Output the (x, y) coordinate of the center of the cell containing the given text.  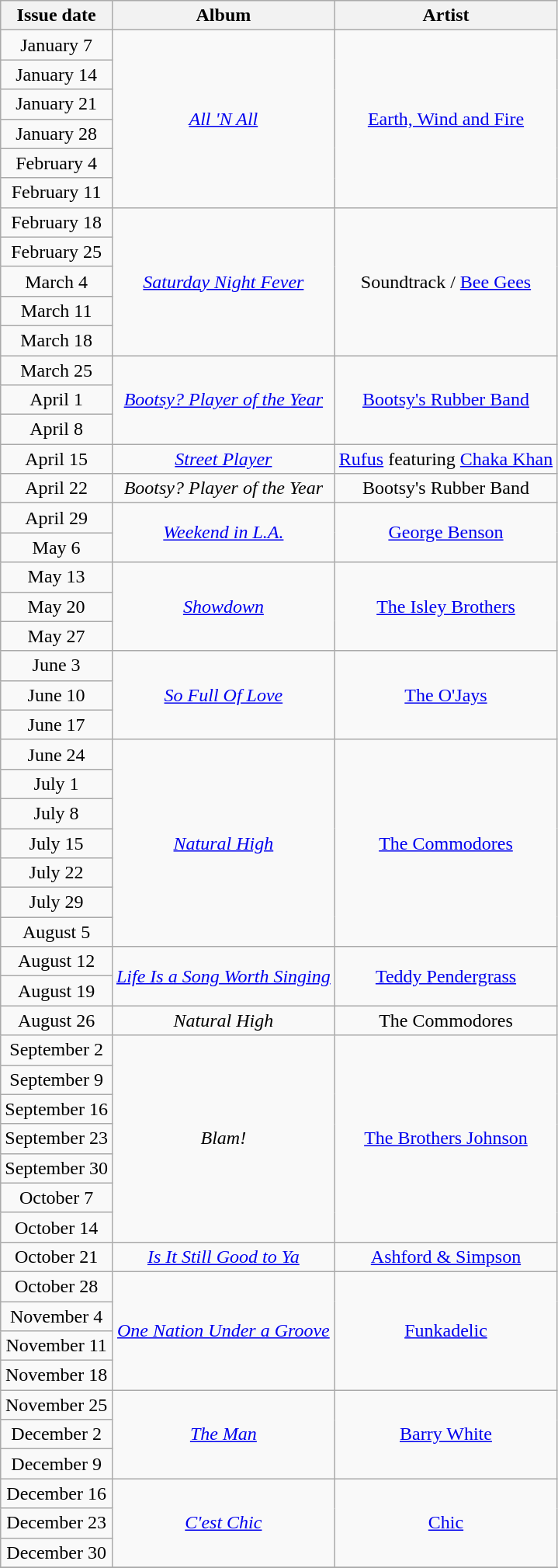
The Brothers Johnson (445, 1139)
Earth, Wind and Fire (445, 119)
The Isley Brothers (445, 607)
Rufus featuring Chaka Khan (445, 459)
September 2 (57, 1050)
October 21 (57, 1257)
December 9 (57, 1464)
Chic (445, 1523)
Life Is a Song Worth Singing (224, 976)
April 15 (57, 459)
December 23 (57, 1523)
Weekend in L.A. (224, 533)
June 10 (57, 695)
March 11 (57, 311)
Issue date (57, 16)
Barry White (445, 1434)
July 1 (57, 784)
March 25 (57, 370)
One Nation Under a Groove (224, 1330)
September 16 (57, 1109)
So Full Of Love (224, 695)
Ashford & Simpson (445, 1257)
The Man (224, 1434)
June 3 (57, 666)
January 21 (57, 104)
December 16 (57, 1493)
August 5 (57, 932)
June 24 (57, 754)
September 30 (57, 1168)
June 17 (57, 725)
May 6 (57, 548)
April 29 (57, 518)
Saturday Night Fever (224, 281)
January 7 (57, 45)
C'est Chic (224, 1523)
December 2 (57, 1434)
Album (224, 16)
February 25 (57, 252)
Street Player (224, 459)
August 19 (57, 991)
July 22 (57, 873)
September 9 (57, 1080)
May 13 (57, 577)
Artist (445, 16)
November 18 (57, 1375)
October 28 (57, 1286)
November 25 (57, 1405)
Blam! (224, 1139)
Funkadelic (445, 1330)
George Benson (445, 533)
October 7 (57, 1198)
April 1 (57, 400)
October 14 (57, 1227)
Teddy Pendergrass (445, 976)
The O'Jays (445, 695)
January 14 (57, 75)
March 18 (57, 340)
February 11 (57, 193)
July 15 (57, 843)
July 29 (57, 902)
All 'N All (224, 119)
May 27 (57, 636)
August 12 (57, 961)
Soundtrack / Bee Gees (445, 281)
August 26 (57, 1020)
November 4 (57, 1316)
March 4 (57, 281)
November 11 (57, 1346)
February 18 (57, 222)
Showdown (224, 607)
July 8 (57, 813)
February 4 (57, 163)
April 8 (57, 429)
September 23 (57, 1139)
May 20 (57, 607)
December 30 (57, 1552)
April 22 (57, 488)
January 28 (57, 134)
Is It Still Good to Ya (224, 1257)
